Return the (x, y) coordinate for the center point of the cell that contains the specified text.  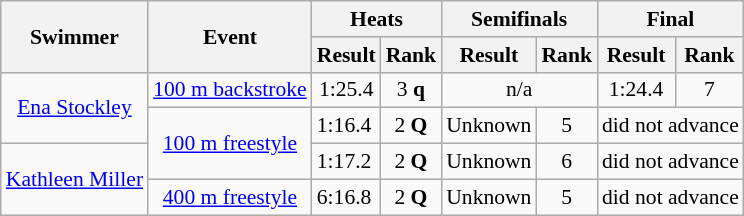
1:25.4 (346, 90)
400 m freestyle (230, 197)
Semifinals (519, 19)
1:16.4 (346, 126)
6 (566, 162)
7 (710, 90)
100 m freestyle (230, 144)
100 m backstroke (230, 90)
6:16.8 (346, 197)
Final (670, 19)
1:24.4 (636, 90)
Kathleen Miller (74, 180)
Ena Stockley (74, 108)
Event (230, 36)
n/a (519, 90)
Swimmer (74, 36)
1:17.2 (346, 162)
3 q (412, 90)
Heats (376, 19)
